Return [x, y] of the center of cell containing provided text 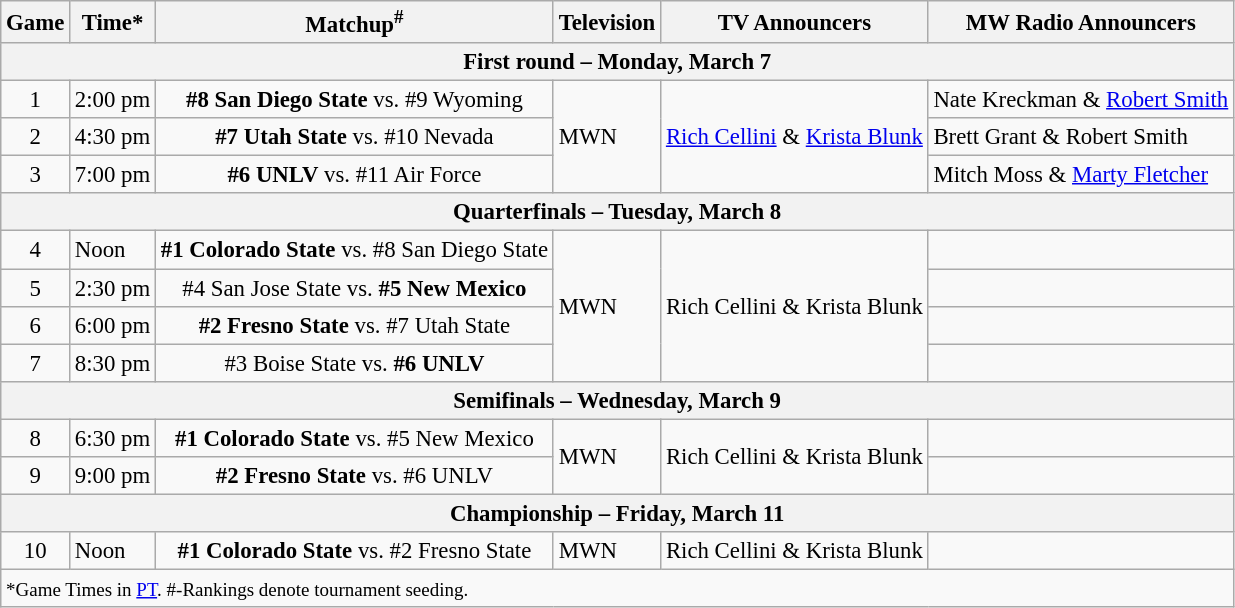
4:30 pm [113, 137]
Time* [113, 22]
Quarterfinals – Tuesday, March 8 [618, 213]
3 [36, 175]
Semifinals – Wednesday, March 9 [618, 400]
#2 Fresno State vs. #6 UNLV [354, 476]
#6 UNLV vs. #11 Air Force [354, 175]
6:30 pm [113, 438]
2:00 pm [113, 100]
#1 Colorado State vs. #2 Fresno State [354, 551]
Matchup# [354, 22]
4 [36, 250]
7 [36, 363]
Brett Grant & Robert Smith [1080, 137]
#1 Colorado State vs. #5 New Mexico [354, 438]
8:30 pm [113, 363]
#7 Utah State vs. #10 Nevada [354, 137]
9:00 pm [113, 476]
MW Radio Announcers [1080, 22]
#1 Colorado State vs. #8 San Diego State [354, 250]
9 [36, 476]
TV Announcers [795, 22]
Television [606, 22]
#8 San Diego State vs. #9 Wyoming [354, 100]
1 [36, 100]
Championship – Friday, March 11 [618, 513]
10 [36, 551]
Nate Kreckman & Robert Smith [1080, 100]
#3 Boise State vs. #6 UNLV [354, 363]
Mitch Moss & Marty Fletcher [1080, 175]
#2 Fresno State vs. #7 Utah State [354, 325]
7:00 pm [113, 175]
*Game Times in PT. #-Rankings denote tournament seeding. [618, 588]
2:30 pm [113, 288]
6 [36, 325]
8 [36, 438]
First round – Monday, March 7 [618, 62]
2 [36, 137]
5 [36, 288]
Game [36, 22]
#4 San Jose State vs. #5 New Mexico [354, 288]
6:00 pm [113, 325]
